Return the [X, Y] coordinate for the center point of the cell that contains the specified text.  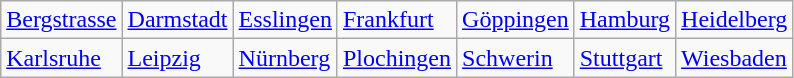
Darmstadt [178, 20]
Bergstrasse [62, 20]
Esslingen [285, 20]
Göppingen [516, 20]
Frankfurt [396, 20]
Leipzig [178, 58]
Hamburg [624, 20]
Stuttgart [624, 58]
Plochingen [396, 58]
Schwerin [516, 58]
Heidelberg [734, 20]
Wiesbaden [734, 58]
Nürnberg [285, 58]
Karlsruhe [62, 58]
